Scan for the cell matching the given text and deliver its (X, Y) coordinate at center. 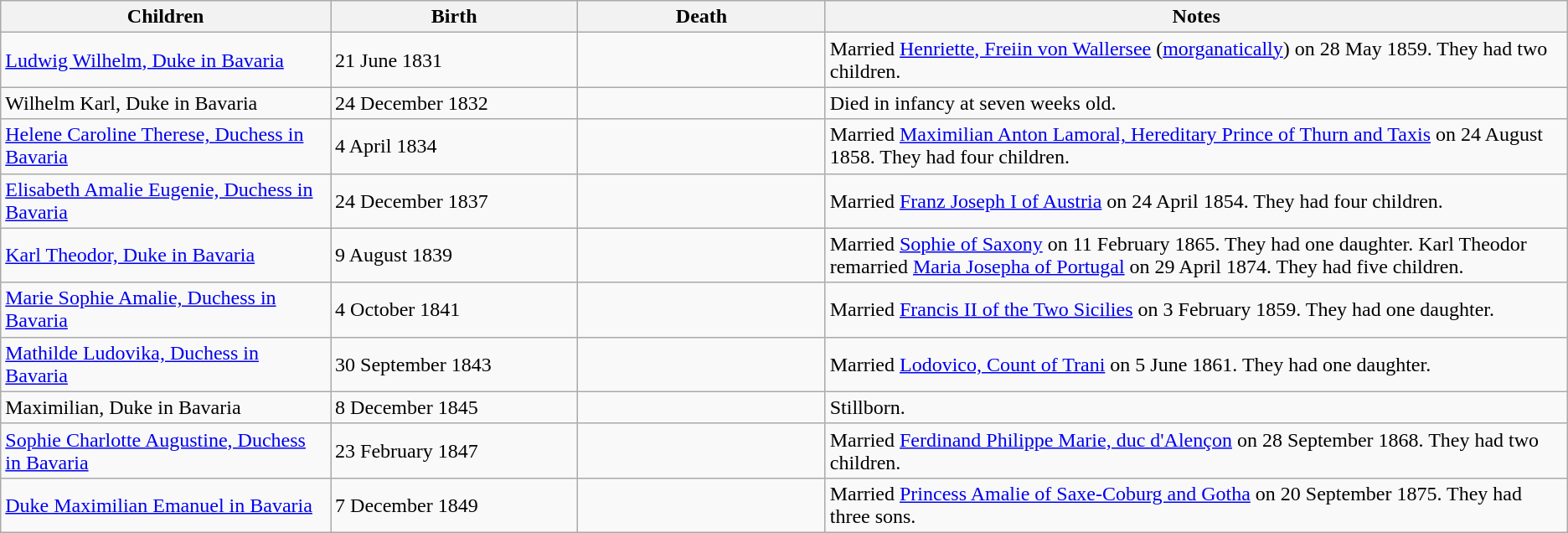
4 April 1834 (454, 146)
Died in infancy at seven weeks old. (1196, 103)
9 August 1839 (454, 255)
Married Francis II of the Two Sicilies on 3 February 1859. They had one daughter. (1196, 310)
Duke Maximilian Emanuel in Bavaria (166, 505)
Mathilde Ludovika, Duchess in Bavaria (166, 364)
Ludwig Wilhelm, Duke in Bavaria (166, 60)
Maximilian, Duke in Bavaria (166, 407)
Married Ferdinand Philippe Marie, duc d'Alençon on 28 September 1868. They had two children. (1196, 451)
4 October 1841 (454, 310)
Wilhelm Karl, Duke in Bavaria (166, 103)
Married Lodovico, Count of Trani on 5 June 1861. They had one daughter. (1196, 364)
Elisabeth Amalie Eugenie, Duchess in Bavaria (166, 201)
Stillborn. (1196, 407)
7 December 1849 (454, 505)
Married Henriette, Freiin von Wallersee (morganatically) on 28 May 1859. They had two children. (1196, 60)
Married Princess Amalie of Saxe-Coburg and Gotha on 20 September 1875. They had three sons. (1196, 505)
Helene Caroline Therese, Duchess in Bavaria (166, 146)
24 December 1832 (454, 103)
Notes (1196, 17)
23 February 1847 (454, 451)
Married Maximilian Anton Lamoral, Hereditary Prince of Thurn and Taxis on 24 August 1858. They had four children. (1196, 146)
Karl Theodor, Duke in Bavaria (166, 255)
Children (166, 17)
8 December 1845 (454, 407)
24 December 1837 (454, 201)
30 September 1843 (454, 364)
Death (702, 17)
Marie Sophie Amalie, Duchess in Bavaria (166, 310)
Married Franz Joseph I of Austria on 24 April 1854. They had four children. (1196, 201)
Sophie Charlotte Augustine, Duchess in Bavaria (166, 451)
21 June 1831 (454, 60)
Birth (454, 17)
